Return the (X, Y) coordinate for the center point of the cell that contains the specified text.  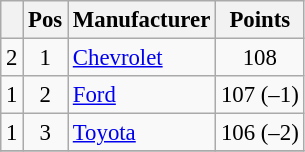
Toyota (142, 133)
Chevrolet (142, 58)
Pos (46, 20)
Points (260, 20)
Manufacturer (142, 20)
108 (260, 58)
Ford (142, 95)
107 (–1) (260, 95)
106 (–2) (260, 133)
3 (46, 133)
